Identify which cell holds the provided text, then report its [x, y] central coordinate. 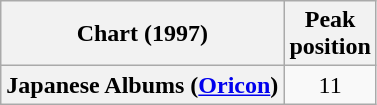
Chart (1997) [142, 34]
11 [330, 85]
Peak position [330, 34]
Japanese Albums (Oricon) [142, 85]
